Return (X, Y) of the center of cell containing provided text 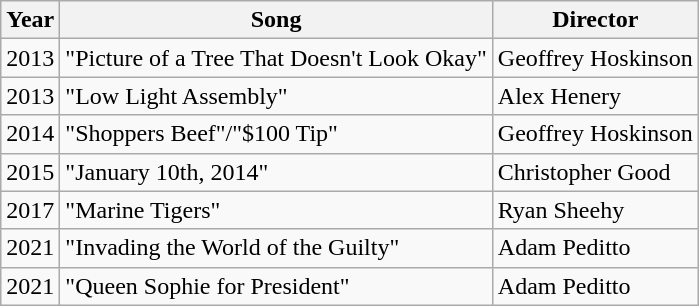
"Queen Sophie for President" (276, 286)
Year (30, 20)
Ryan Sheehy (595, 210)
"Shoppers Beef"/"$100 Tip" (276, 134)
"Marine Tigers" (276, 210)
"Picture of a Tree That Doesn't Look Okay" (276, 58)
2015 (30, 172)
2014 (30, 134)
Alex Henery (595, 96)
2017 (30, 210)
Director (595, 20)
Christopher Good (595, 172)
Song (276, 20)
"January 10th, 2014" (276, 172)
"Low Light Assembly" (276, 96)
"Invading the World of the Guilty" (276, 248)
